Determine the [X, Y] coordinate at the center of the cell enclosing the given text.  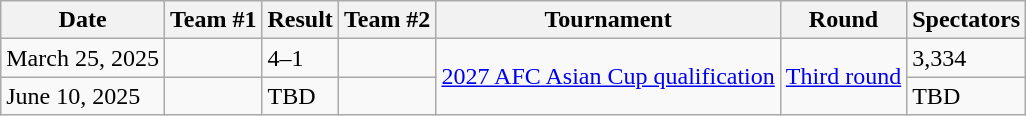
March 25, 2025 [83, 58]
Team #1 [213, 20]
Spectators [966, 20]
Date [83, 20]
2027 AFC Asian Cup qualification [608, 77]
Third round [843, 77]
June 10, 2025 [83, 96]
Round [843, 20]
Result [300, 20]
3,334 [966, 58]
Team #2 [387, 20]
4–1 [300, 58]
Tournament [608, 20]
